Detect which cell encompasses the target text, then output its (X, Y) center coordinate. 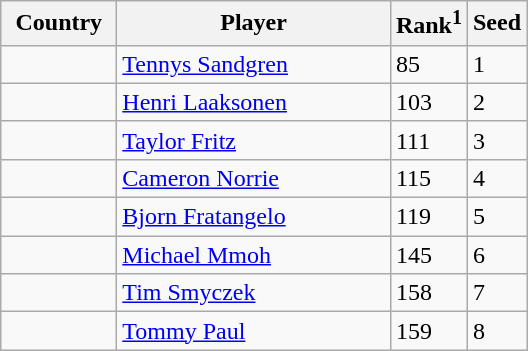
Rank1 (428, 24)
159 (428, 331)
7 (496, 293)
1 (496, 64)
Tennys Sandgren (254, 64)
5 (496, 217)
Michael Mmoh (254, 255)
103 (428, 102)
158 (428, 293)
Henri Laaksonen (254, 102)
Country (59, 24)
Cameron Norrie (254, 178)
119 (428, 217)
Tommy Paul (254, 331)
Bjorn Fratangelo (254, 217)
85 (428, 64)
6 (496, 255)
8 (496, 331)
3 (496, 140)
Player (254, 24)
111 (428, 140)
115 (428, 178)
2 (496, 102)
Seed (496, 24)
145 (428, 255)
Tim Smyczek (254, 293)
Taylor Fritz (254, 140)
4 (496, 178)
